Pinpoint the cell where the given text exists, returning its [x, y] midpoint coordinate. 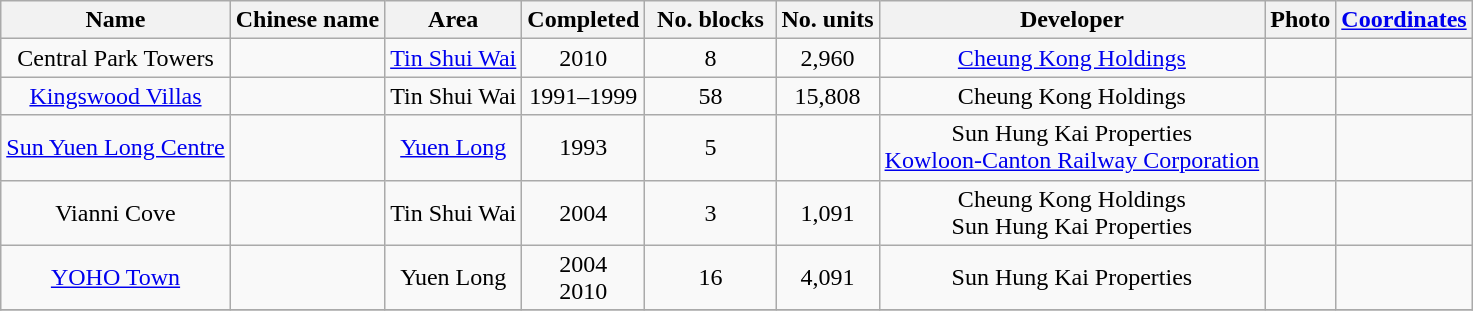
YOHO Town [116, 278]
15,808 [828, 96]
No. blocks [710, 20]
Completed [584, 20]
58 [710, 96]
1,091 [828, 212]
4,091 [828, 278]
2,960 [828, 58]
Cheung Kong HoldingsSun Hung Kai Properties [1072, 212]
Kingswood Villas [116, 96]
Sun Hung Kai Properties [1072, 278]
1993 [584, 148]
Sun Hung Kai PropertiesKowloon-Canton Railway Corporation [1072, 148]
Sun Yuen Long Centre [116, 148]
8 [710, 58]
16 [710, 278]
Photo [1300, 20]
No. units [828, 20]
Chinese name [307, 20]
Coordinates [1404, 20]
5 [710, 148]
2010 [584, 58]
Area [454, 20]
2004 [584, 212]
Name [116, 20]
3 [710, 212]
1991–1999 [584, 96]
20042010 [584, 278]
Central Park Towers [116, 58]
Vianni Cove [116, 212]
Developer [1072, 20]
